Extract the (x, y) coordinate from the center of the cell holding the provided text.  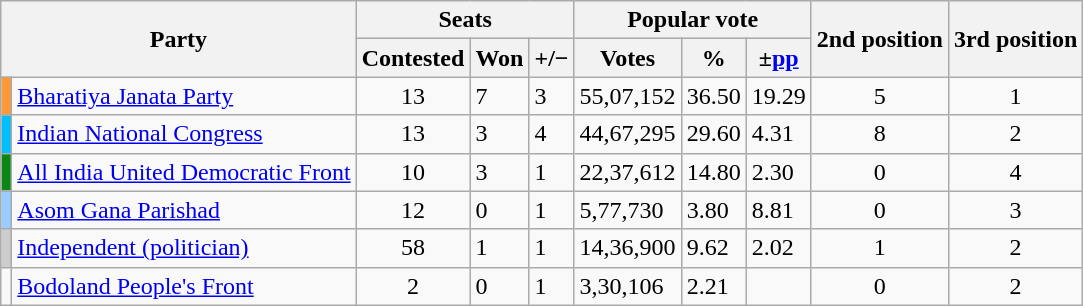
8.81 (778, 210)
Indian National Congress (184, 134)
58 (413, 248)
Bharatiya Janata Party (184, 96)
55,07,152 (628, 96)
Won (500, 58)
7 (500, 96)
Popular vote (692, 20)
10 (413, 172)
Asom Gana Parishad (184, 210)
+/− (552, 58)
Party (178, 39)
22,37,612 (628, 172)
5 (880, 96)
% (714, 58)
Bodoland People's Front (184, 286)
14.80 (714, 172)
44,67,295 (628, 134)
Votes (628, 58)
±pp (778, 58)
All India United Democratic Front (184, 172)
2.21 (714, 286)
4.31 (778, 134)
2nd position (880, 39)
Contested (413, 58)
2.02 (778, 248)
Seats (465, 20)
8 (880, 134)
14,36,900 (628, 248)
19.29 (778, 96)
5,77,730 (628, 210)
36.50 (714, 96)
12 (413, 210)
3.80 (714, 210)
3,30,106 (628, 286)
2.30 (778, 172)
29.60 (714, 134)
Independent (politician) (184, 248)
3rd position (1015, 39)
9.62 (714, 248)
